Return (X, Y) of the center of cell containing provided text 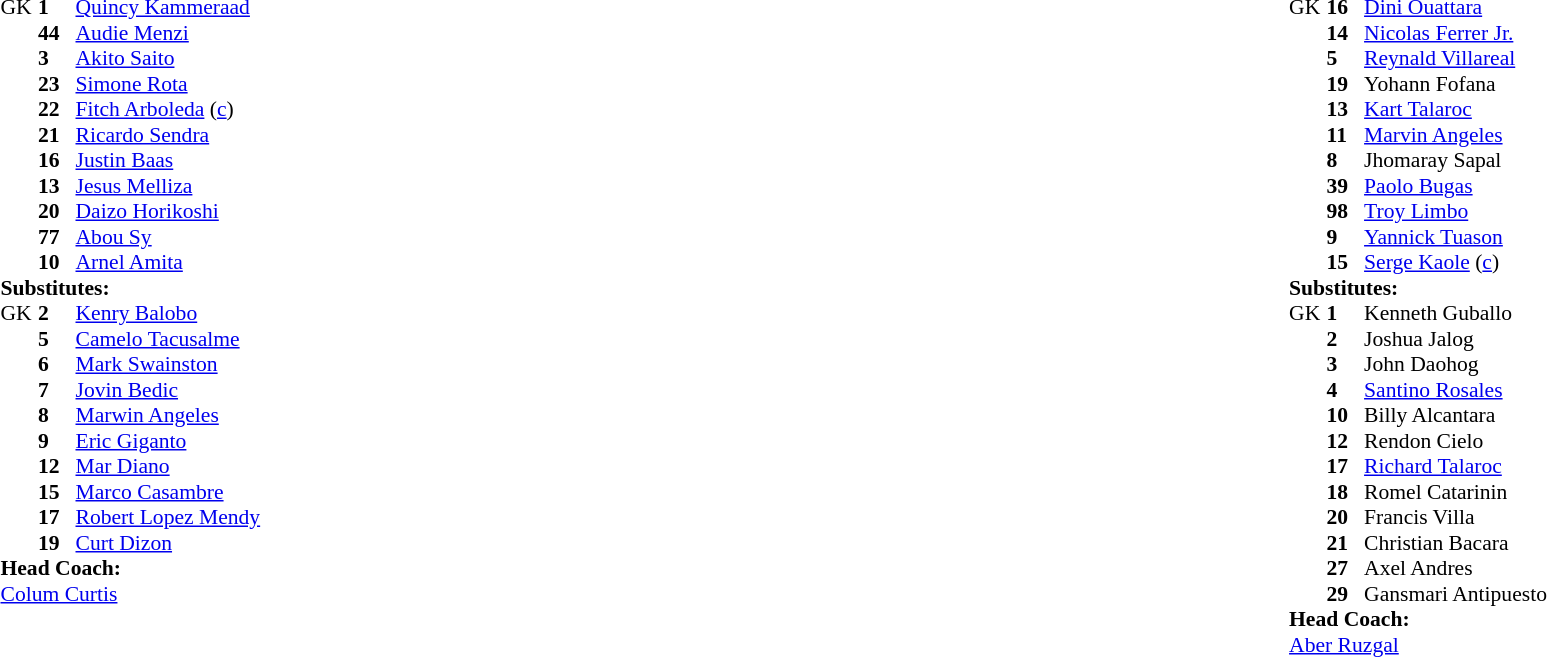
23 (57, 84)
Nicolas Ferrer Jr. (1456, 33)
27 (1346, 569)
18 (1346, 492)
Reynald Villareal (1456, 59)
Billy Alcantara (1456, 415)
Francis Villa (1456, 517)
Abou Sy (168, 237)
4 (1346, 390)
Eric Giganto (168, 441)
Mark Swainston (168, 365)
16 (57, 161)
Daizo Horikoshi (168, 211)
11 (1346, 135)
Fitch Arboleda (c) (168, 109)
39 (1346, 186)
Mar Diano (168, 467)
Robert Lopez Mendy (168, 517)
Marco Casambre (168, 492)
Marwin Angeles (168, 415)
Jovin Bedic (168, 390)
22 (57, 109)
7 (57, 390)
14 (1346, 33)
John Daohog (1456, 365)
Justin Baas (168, 161)
Gansmari Antipuesto (1456, 594)
Camelo Tacusalme (168, 339)
Ricardo Sendra (168, 135)
Richard Talaroc (1456, 467)
Kenneth Guballo (1456, 313)
Paolo Bugas (1456, 186)
Audie Menzi (168, 33)
Marvin Angeles (1456, 135)
Joshua Jalog (1456, 339)
Kart Talaroc (1456, 109)
Rendon Cielo (1456, 441)
29 (1346, 594)
Akito Saito (168, 59)
Jesus Melliza (168, 186)
Kenry Balobo (168, 313)
Yohann Fofana (1456, 84)
Curt Dizon (168, 543)
Jhomaray Sapal (1456, 161)
Axel Andres (1456, 569)
77 (57, 237)
Troy Limbo (1456, 211)
Serge Kaole (c) (1456, 263)
1 (1346, 313)
6 (57, 365)
Colum Curtis (130, 594)
Arnel Amita (168, 263)
Yannick Tuason (1456, 237)
Santino Rosales (1456, 390)
Christian Bacara (1456, 543)
Romel Catarinin (1456, 492)
Simone Rota (168, 84)
44 (57, 33)
98 (1346, 211)
